Scan for the cell matching the given text and deliver its [x, y] coordinate at center. 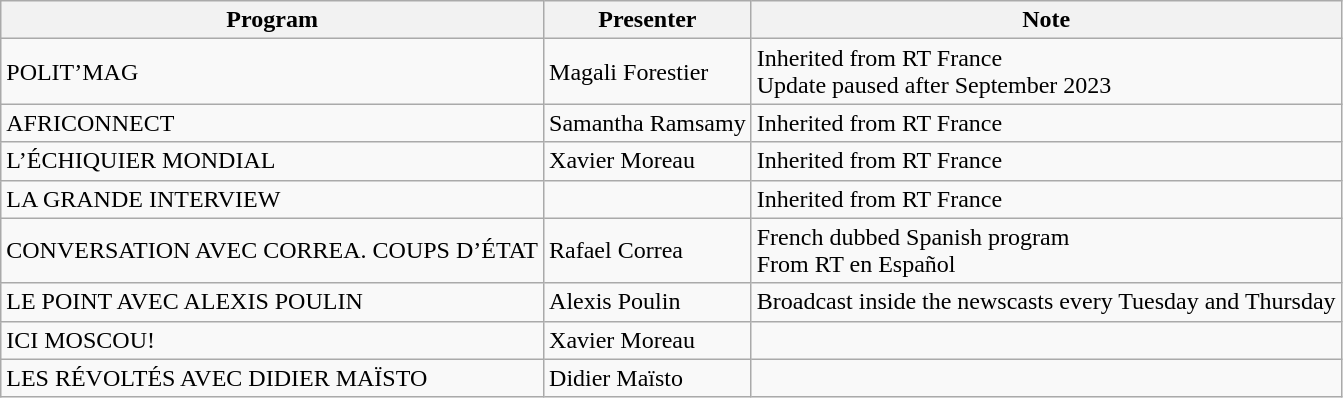
LA GRANDE INTERVIEW [272, 199]
AFRICONNECT [272, 123]
LES RÉVOLTÉS AVEC DIDIER MAÏSTO [272, 378]
Presenter [648, 20]
Program [272, 20]
Broadcast inside the newscasts every Tuesday and Thursday [1046, 302]
Inherited from RT FranceUpdate paused after September 2023 [1046, 72]
ICI MOSCOU! [272, 340]
Rafael Correa [648, 250]
L’ÉCHIQUIER MONDIAL [272, 161]
LE POINT AVEC ALEXIS POULIN [272, 302]
Samantha Ramsamy [648, 123]
CONVERSATION AVEC CORREA. COUPS D’ÉTAT [272, 250]
Alexis Poulin [648, 302]
POLIT’MAG [272, 72]
Note [1046, 20]
Didier Maïsto [648, 378]
Magali Forestier [648, 72]
French dubbed Spanish programFrom RT en Español [1046, 250]
